Extract the (x, y) coordinate from the center of the cell holding the provided text.  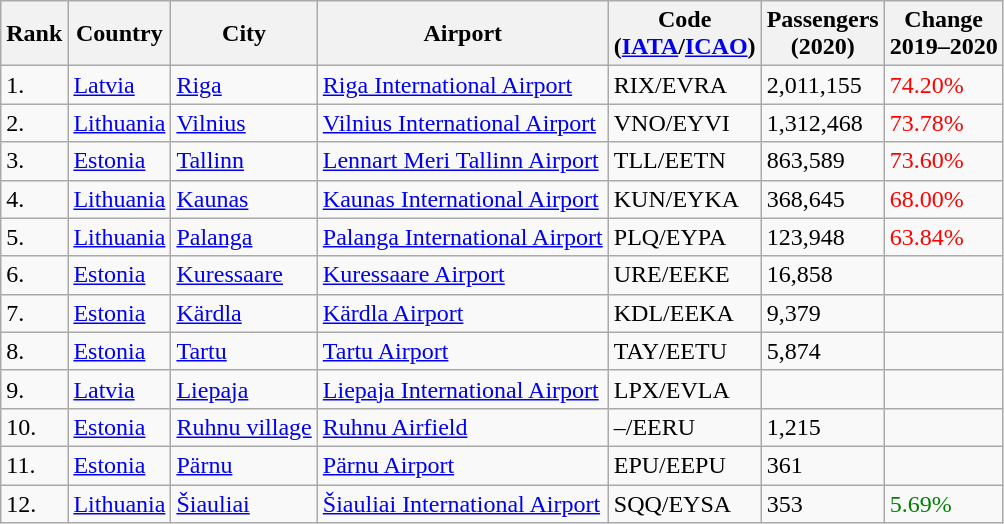
Change2019–2020 (944, 34)
1,215 (822, 427)
Code(IATA/ICAO) (684, 34)
5. (34, 237)
Tartu Airport (462, 351)
5.69% (944, 503)
368,645 (822, 199)
1. (34, 85)
Passengers(2020) (822, 34)
PLQ/EYPA (684, 237)
Vilnius International Airport (462, 123)
8. (34, 351)
Country (120, 34)
5,874 (822, 351)
68.00% (944, 199)
63.84% (944, 237)
Palanga (244, 237)
3. (34, 161)
Šiauliai (244, 503)
VNO/EYVI (684, 123)
74.20% (944, 85)
Airport (462, 34)
City (244, 34)
URE/EEKE (684, 275)
Riga International Airport (462, 85)
Kuressaare Airport (462, 275)
Kaunas (244, 199)
RIX/EVRA (684, 85)
10. (34, 427)
Riga (244, 85)
KDL/EEKA (684, 313)
Šiauliai International Airport (462, 503)
Kärdla (244, 313)
Liepaja (244, 389)
Tartu (244, 351)
Rank (34, 34)
12. (34, 503)
Tallinn (244, 161)
TLL/EETN (684, 161)
353 (822, 503)
2. (34, 123)
2,011,155 (822, 85)
EPU/EEPU (684, 465)
7. (34, 313)
Pärnu Airport (462, 465)
Kuressaare (244, 275)
KUN/EYKA (684, 199)
73.60% (944, 161)
LPX/EVLA (684, 389)
863,589 (822, 161)
4. (34, 199)
SQQ/EYSA (684, 503)
9. (34, 389)
361 (822, 465)
Pärnu (244, 465)
TAY/EETU (684, 351)
11. (34, 465)
Lennart Meri Tallinn Airport (462, 161)
6. (34, 275)
Kärdla Airport (462, 313)
73.78% (944, 123)
16,858 (822, 275)
123,948 (822, 237)
Kaunas International Airport (462, 199)
Ruhnu Airfield (462, 427)
Liepaja International Airport (462, 389)
Palanga International Airport (462, 237)
9,379 (822, 313)
Ruhnu village (244, 427)
–/EERU (684, 427)
Vilnius (244, 123)
1,312,468 (822, 123)
